Determine the [X, Y] coordinate at the center of the cell enclosing the given text.  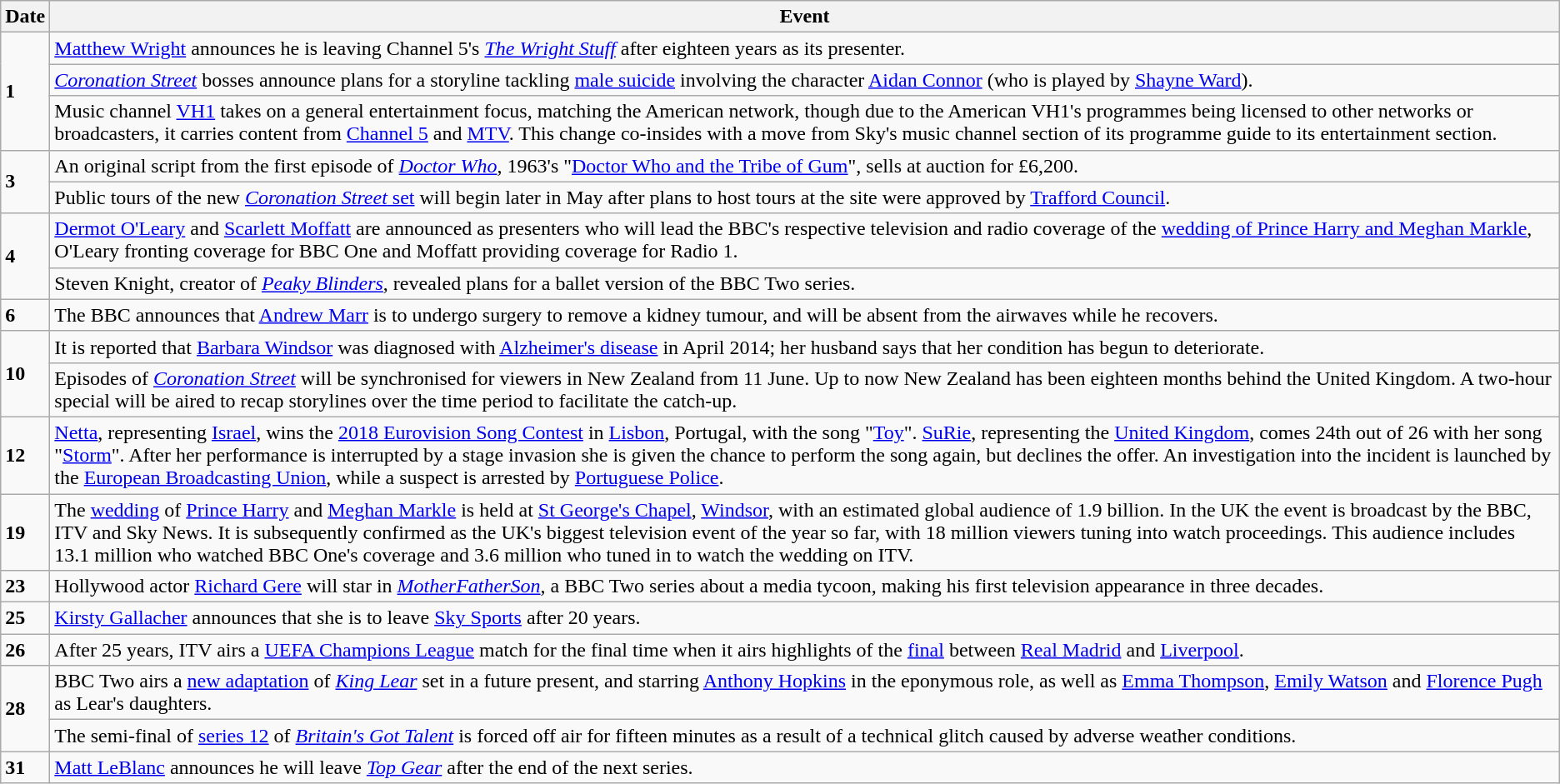
Date [25, 17]
26 [25, 650]
12 [25, 455]
19 [25, 532]
Kirsty Gallacher announces that she is to leave Sky Sports after 20 years. [805, 618]
6 [25, 315]
Public tours of the new Coronation Street set will begin later in May after plans to host tours at the site were approved by Trafford Council. [805, 197]
Steven Knight, creator of Peaky Blinders, revealed plans for a ballet version of the BBC Two series. [805, 283]
Matt LeBlanc announces he will leave Top Gear after the end of the next series. [805, 767]
4 [25, 257]
Coronation Street bosses announce plans for a storyline tackling male suicide involving the character Aidan Connor (who is played by Shayne Ward). [805, 80]
31 [25, 767]
After 25 years, ITV airs a UEFA Champions League match for the final time when it airs highlights of the final between Real Madrid and Liverpool. [805, 650]
3 [25, 182]
The BBC announces that Andrew Marr is to undergo surgery to remove a kidney tumour, and will be absent from the airwaves while he recovers. [805, 315]
10 [25, 373]
28 [25, 708]
1 [25, 92]
25 [25, 618]
23 [25, 587]
An original script from the first episode of Doctor Who, 1963's "Doctor Who and the Tribe of Gum", sells at auction for £6,200. [805, 166]
Event [805, 17]
Matthew Wright announces he is leaving Channel 5's The Wright Stuff after eighteen years as its presenter. [805, 48]
